Provide the [x, y] coordinate of the cell's center where the given text is located.  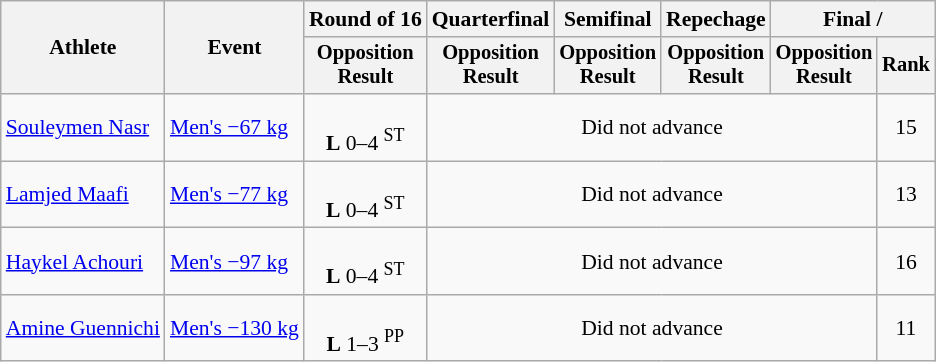
13 [906, 194]
L 1–3 PP [366, 328]
Souleymen Nasr [83, 128]
Round of 16 [366, 19]
Haykel Achouri [83, 262]
Repechage [716, 19]
Athlete [83, 48]
16 [906, 262]
Lamjed Maafi [83, 194]
Rank [906, 66]
Event [234, 48]
Men's −130 kg [234, 328]
11 [906, 328]
Men's −67 kg [234, 128]
Semifinal [608, 19]
Final / [853, 19]
15 [906, 128]
Amine Guennichi [83, 328]
Men's −97 kg [234, 262]
Men's −77 kg [234, 194]
Quarterfinal [491, 19]
